Return [X, Y] of the center of cell containing provided text 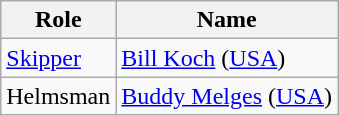
Bill Koch (USA) [227, 58]
Skipper [58, 58]
Helmsman [58, 96]
Role [58, 20]
Buddy Melges (USA) [227, 96]
Name [227, 20]
